Output the (X, Y) coordinate of the center of the cell containing the given text.  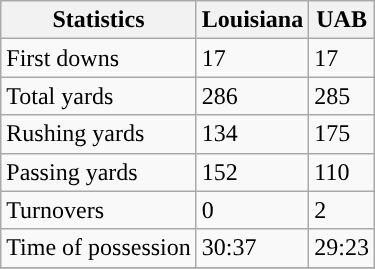
30:37 (252, 248)
285 (342, 96)
Louisiana (252, 20)
Passing yards (99, 172)
29:23 (342, 248)
152 (252, 172)
Statistics (99, 20)
Turnovers (99, 210)
0 (252, 210)
Total yards (99, 96)
Rushing yards (99, 134)
286 (252, 96)
First downs (99, 58)
134 (252, 134)
175 (342, 134)
Time of possession (99, 248)
2 (342, 210)
110 (342, 172)
UAB (342, 20)
